Return the (X, Y) coordinate for the center point of the cell that contains the specified text.  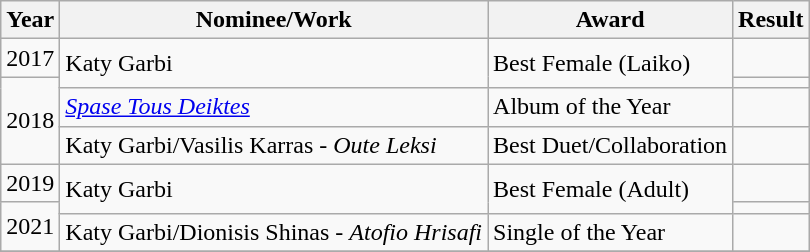
Spase Tous Deiktes (274, 107)
Best Female (Laiko) (610, 64)
Katy Garbi/Dionisis Shinas - Atofio Hrisafi (274, 232)
Best Duet/Collaboration (610, 145)
2018 (30, 120)
2017 (30, 58)
2019 (30, 183)
Best Female (Adult) (610, 188)
Katy Garbi/Vasilis Karras - Oute Leksi (274, 145)
Album of the Year (610, 107)
2021 (30, 226)
Single of the Year (610, 232)
Award (610, 20)
Year (30, 20)
Result (771, 20)
Nominee/Work (274, 20)
